For the text-containing cell, return its midpoint in [X, Y] coordinate format. 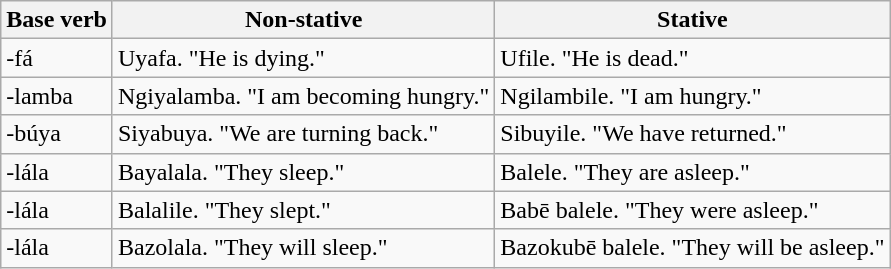
Balele. "They are asleep." [692, 172]
-lamba [57, 96]
Babē balele. "They were asleep." [692, 210]
Non-stative [303, 20]
Bayalala. "They sleep." [303, 172]
Ngiyalamba. "I am becoming hungry." [303, 96]
Stative [692, 20]
Bazolala. "They will sleep." [303, 248]
Sibuyile. "We have returned." [692, 134]
-fá [57, 58]
Bazokubē balele. "They will be asleep." [692, 248]
Ngilambile. "I am hungry." [692, 96]
Base verb [57, 20]
Siyabuya. "We are turning back." [303, 134]
Uyafa. "He is dying." [303, 58]
Balalile. "They slept." [303, 210]
Ufile. "He is dead." [692, 58]
-búya [57, 134]
